Capture the cell that displays the provided text and extract its (X, Y) central coordinate. 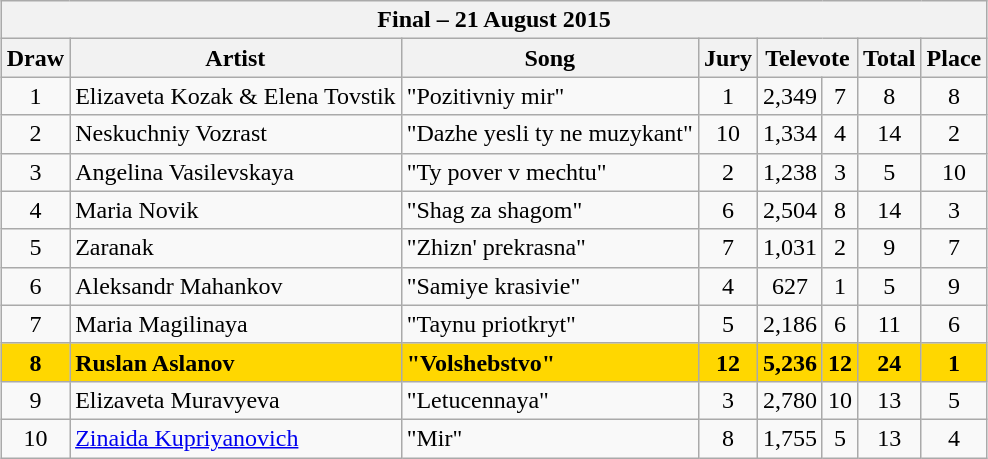
1,238 (790, 172)
Zaranak (236, 248)
Song (550, 58)
Elizaveta Muravyeva (236, 400)
Neskuchniy Vozrast (236, 134)
5,236 (790, 362)
Final – 21 August 2015 (494, 20)
Ruslan Aslanov (236, 362)
Televote (807, 58)
Total (890, 58)
Aleksandr Mahankov (236, 286)
1,755 (790, 438)
2,504 (790, 210)
Draw (35, 58)
"Letucennaya" (550, 400)
Zinaida Kupriyanovich (236, 438)
2,780 (790, 400)
"Ty pover v mechtu" (550, 172)
"Shag za shagom" (550, 210)
Angelina Vasilevskaya (236, 172)
2,349 (790, 96)
"Samiye krasivie" (550, 286)
Jury (728, 58)
"Pozitivniy mir" (550, 96)
2,186 (790, 324)
Artist (236, 58)
Place (954, 58)
Maria Novik (236, 210)
"Mir" (550, 438)
1,031 (790, 248)
"Taynu priotkryt" (550, 324)
11 (890, 324)
1,334 (790, 134)
"Dazhe yesli ty ne muzykant" (550, 134)
24 (890, 362)
"Zhizn' prekrasna" (550, 248)
"Volshebstvo" (550, 362)
Maria Magilinaya (236, 324)
627 (790, 286)
Elizaveta Kozak & Elena Tovstik (236, 96)
